Capture the cell that displays the provided text and extract its [x, y] central coordinate. 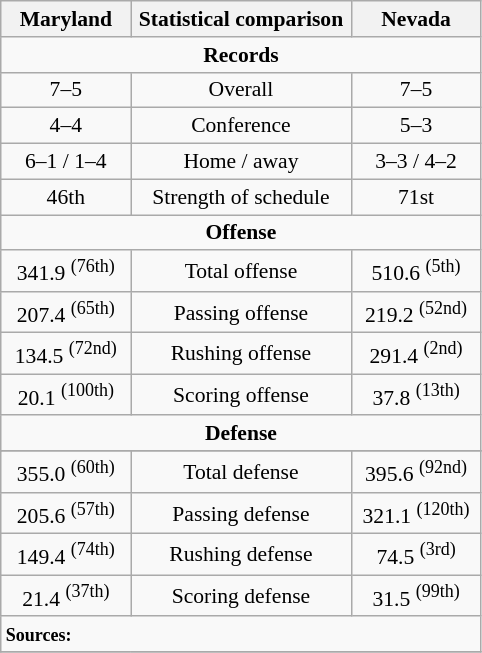
5–3 [416, 126]
71st [416, 197]
4–4 [66, 126]
207.4 (65th) [66, 312]
6–1 / 1–4 [66, 162]
3–3 / 4–2 [416, 162]
Sources: [241, 635]
205.6 (57th) [66, 514]
46th [66, 197]
37.8 (13th) [416, 394]
Total defense [241, 472]
Defense [241, 434]
Overall [241, 90]
134.5 (72nd) [66, 354]
20.1 (100th) [66, 394]
Rushing defense [241, 554]
Offense [241, 233]
31.5 (99th) [416, 596]
Total offense [241, 272]
21.4 (37th) [66, 596]
Maryland [66, 19]
149.4 (74th) [66, 554]
Statistical comparison [241, 19]
Strength of schedule [241, 197]
Scoring offense [241, 394]
341.9 (76th) [66, 272]
219.2 (52nd) [416, 312]
355.0 (60th) [66, 472]
Records [241, 55]
395.6 (92nd) [416, 472]
Nevada [416, 19]
Passing offense [241, 312]
Passing defense [241, 514]
Scoring defense [241, 596]
Rushing offense [241, 354]
321.1 (120th) [416, 514]
510.6 (5th) [416, 272]
74.5 (3rd) [416, 554]
291.4 (2nd) [416, 354]
Conference [241, 126]
Home / away [241, 162]
